Identify which cell holds the provided text, then report its [x, y] central coordinate. 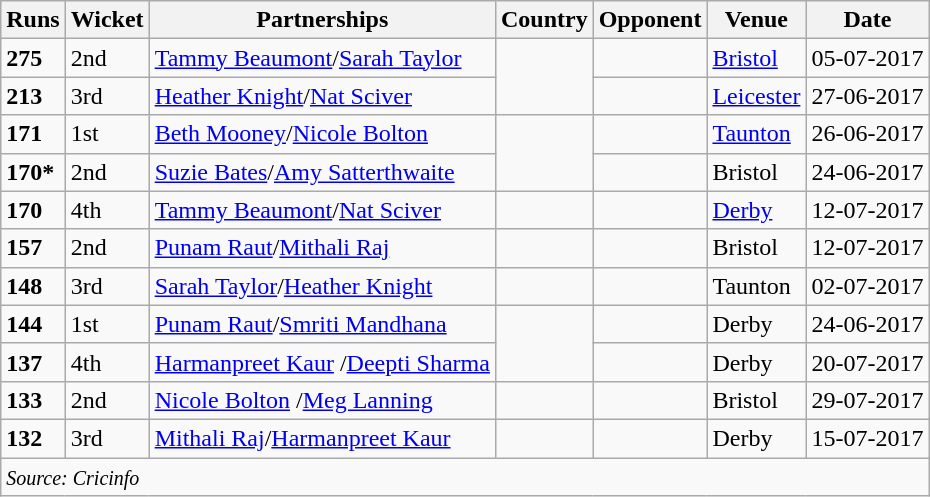
Wicket [107, 20]
29-07-2017 [868, 400]
Source: Cricinfo [465, 477]
Beth Mooney/Nicole Bolton [322, 134]
Nicole Bolton /Meg Lanning [322, 400]
Punam Raut/Mithali Raj [322, 248]
Venue [756, 20]
Punam Raut/Smriti Mandhana [322, 324]
170* [33, 172]
26-06-2017 [868, 134]
Country [544, 20]
27-06-2017 [868, 96]
15-07-2017 [868, 438]
170 [33, 210]
20-07-2017 [868, 362]
148 [33, 286]
157 [33, 248]
213 [33, 96]
Partnerships [322, 20]
Tammy Beaumont/Nat Sciver [322, 210]
Date [868, 20]
Sarah Taylor/Heather Knight [322, 286]
02-07-2017 [868, 286]
171 [33, 134]
Opponent [650, 20]
Mithali Raj/Harmanpreet Kaur [322, 438]
Leicester [756, 96]
144 [33, 324]
133 [33, 400]
Runs [33, 20]
Heather Knight/Nat Sciver [322, 96]
137 [33, 362]
275 [33, 58]
Tammy Beaumont/Sarah Taylor [322, 58]
Suzie Bates/Amy Satterthwaite [322, 172]
05-07-2017 [868, 58]
Harmanpreet Kaur /Deepti Sharma [322, 362]
132 [33, 438]
